Locate the cell with the specified text and output its [X, Y] center coordinate. 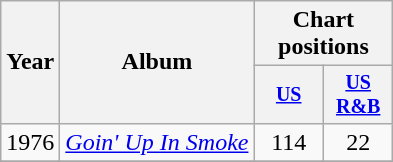
114 [288, 142]
Goin' Up In Smoke [157, 142]
USR&B [358, 94]
Album [157, 62]
1976 [30, 142]
22 [358, 142]
US [288, 94]
Year [30, 62]
Chart positions [324, 34]
